Output the (X, Y) coordinate of the center of the cell containing the given text.  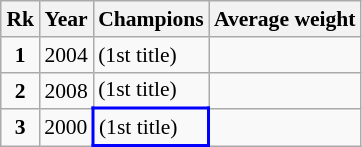
2000 (66, 128)
Rk (20, 19)
Average weight (285, 19)
2008 (66, 90)
1 (20, 55)
3 (20, 128)
2 (20, 90)
Year (66, 19)
Champions (151, 19)
2004 (66, 55)
